Search for the cell housing the specified text and yield its [x, y] center coordinate. 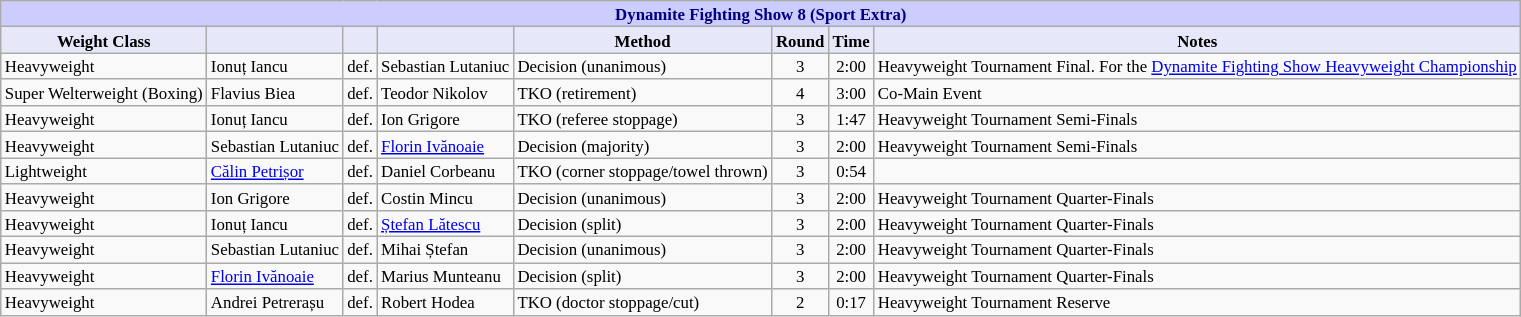
Decision (majority) [642, 145]
Călin Petrișor [275, 171]
3:00 [852, 93]
Co-Main Event [1198, 93]
Mihai Ștefan [445, 250]
Teodor Nikolov [445, 93]
0:54 [852, 171]
4 [800, 93]
Heavyweight Tournament Final. For the Dynamite Fighting Show Heavyweight Championship [1198, 66]
Time [852, 40]
TKO (doctor stoppage/cut) [642, 302]
Weight Class [104, 40]
Marius Munteanu [445, 276]
Heavyweight Tournament Reserve [1198, 302]
Notes [1198, 40]
Dynamite Fighting Show 8 (Sport Extra) [761, 14]
0:17 [852, 302]
TKO (retirement) [642, 93]
Round [800, 40]
Ștefan Lătescu [445, 224]
Costin Mincu [445, 197]
TKO (corner stoppage/towel thrown) [642, 171]
Flavius Biea [275, 93]
1:47 [852, 119]
Robert Hodea [445, 302]
TKO (referee stoppage) [642, 119]
2 [800, 302]
Super Welterweight (Boxing) [104, 93]
Method [642, 40]
Lightweight [104, 171]
Daniel Corbeanu [445, 171]
Andrei Petrerașu [275, 302]
